Detect which cell encompasses the target text, then output its [X, Y] center coordinate. 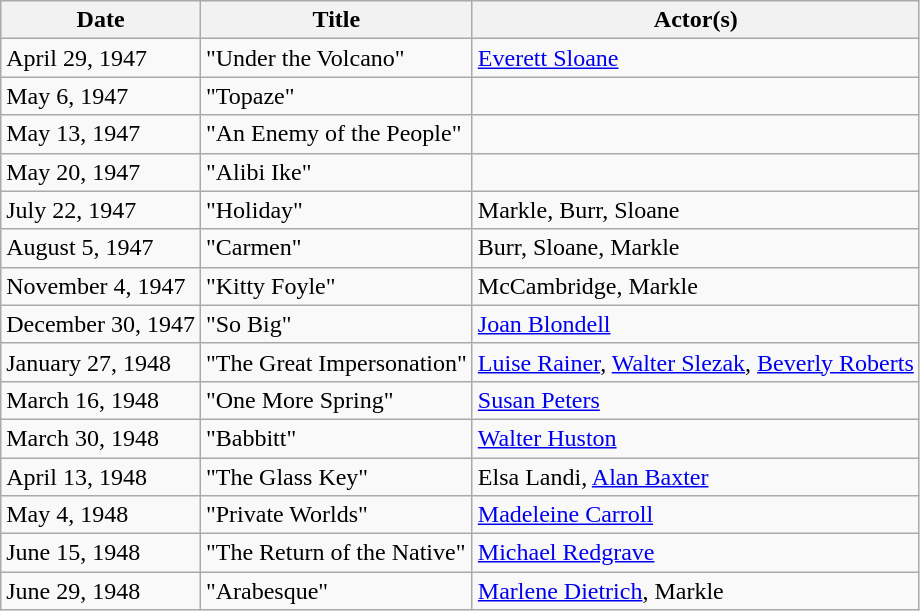
Michael Redgrave [696, 553]
May 20, 1947 [101, 172]
Everett Sloane [696, 58]
Date [101, 20]
"So Big" [336, 324]
April 29, 1947 [101, 58]
June 29, 1948 [101, 591]
March 30, 1948 [101, 438]
"The Return of the Native" [336, 553]
November 4, 1947 [101, 286]
"The Glass Key" [336, 477]
"Topaze" [336, 96]
McCambridge, Markle [696, 286]
"Private Worlds" [336, 515]
"Alibi Ike" [336, 172]
Burr, Sloane, Markle [696, 248]
"Babbitt" [336, 438]
"One More Spring" [336, 400]
"Holiday" [336, 210]
May 13, 1947 [101, 134]
May 4, 1948 [101, 515]
August 5, 1947 [101, 248]
Marlene Dietrich, Markle [696, 591]
May 6, 1947 [101, 96]
Markle, Burr, Sloane [696, 210]
December 30, 1947 [101, 324]
Title [336, 20]
June 15, 1948 [101, 553]
Madeleine Carroll [696, 515]
April 13, 1948 [101, 477]
"Arabesque" [336, 591]
Susan Peters [696, 400]
"Carmen" [336, 248]
Elsa Landi, Alan Baxter [696, 477]
January 27, 1948 [101, 362]
Actor(s) [696, 20]
"An Enemy of the People" [336, 134]
Luise Rainer, Walter Slezak, Beverly Roberts [696, 362]
Joan Blondell [696, 324]
March 16, 1948 [101, 400]
"The Great Impersonation" [336, 362]
Walter Huston [696, 438]
"Kitty Foyle" [336, 286]
"Under the Volcano" [336, 58]
July 22, 1947 [101, 210]
